Detect which cell encompasses the target text, then output its (X, Y) center coordinate. 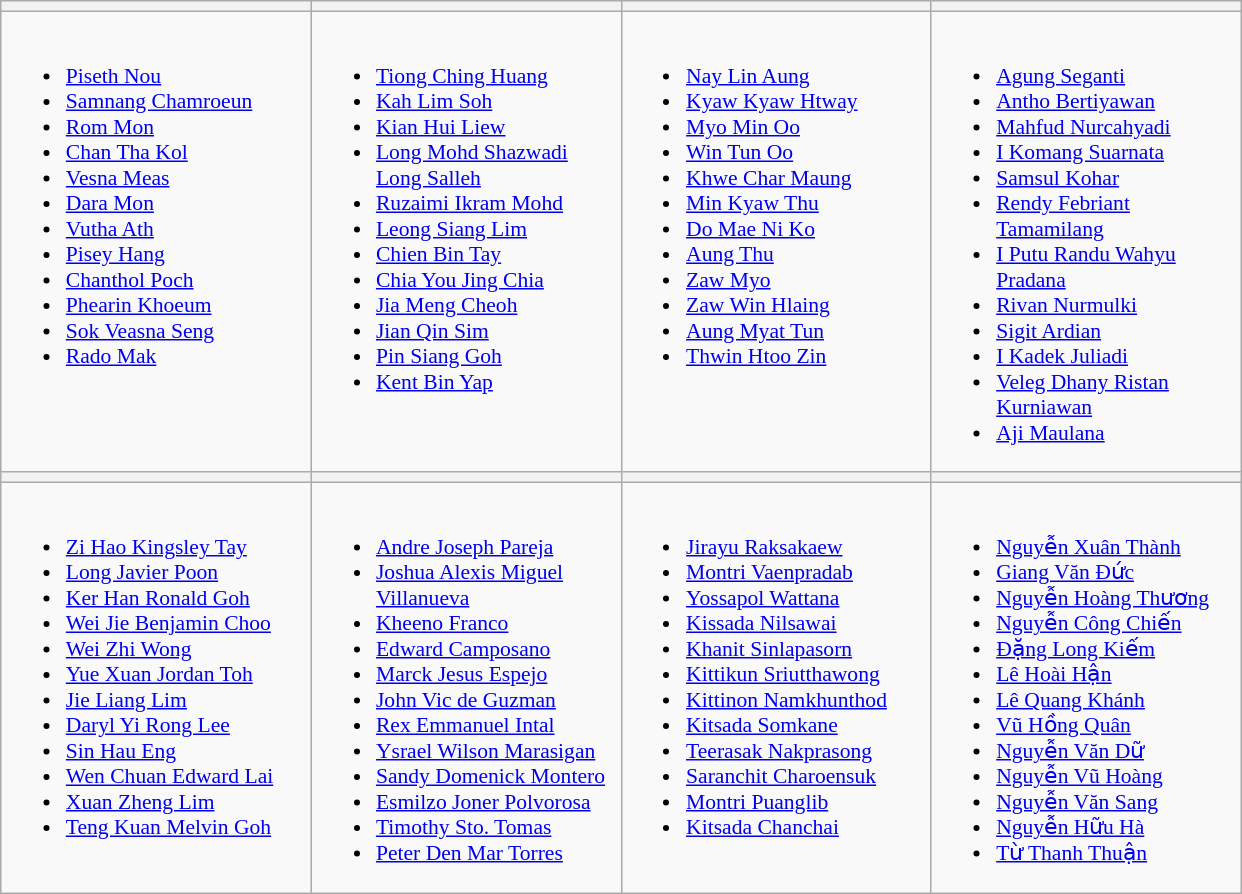
Piseth NouSamnang ChamroeunRom MonChan Tha KolVesna MeasDara MonVutha AthPisey HangChanthol PochPhearin KhoeumSok Veasna SengRado Mak (156, 242)
Nay Lin AungKyaw Kyaw HtwayMyo Min OoWin Tun OoKhwe Char MaungMin Kyaw ThuDo Mae Ni KoAung ThuZaw MyoZaw Win HlaingAung Myat TunThwin Htoo Zin (776, 242)
